Extract the [X, Y] coordinate from the center of the cell holding the provided text.  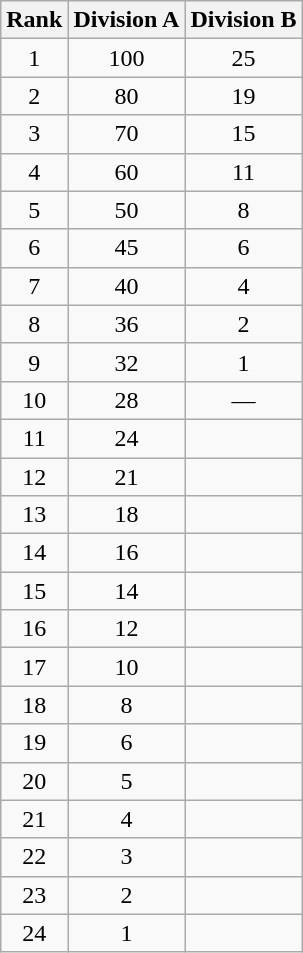
40 [126, 286]
60 [126, 172]
45 [126, 248]
50 [126, 210]
Division B [244, 20]
80 [126, 96]
7 [34, 286]
20 [34, 781]
9 [34, 362]
25 [244, 58]
36 [126, 324]
17 [34, 667]
23 [34, 895]
70 [126, 134]
22 [34, 857]
Division A [126, 20]
13 [34, 515]
Rank [34, 20]
100 [126, 58]
32 [126, 362]
28 [126, 400]
— [244, 400]
